Scan for the cell matching the given text and deliver its (X, Y) coordinate at center. 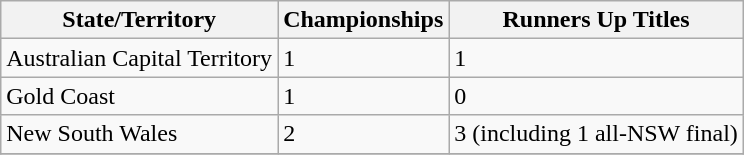
Australian Capital Territory (140, 58)
2 (364, 134)
State/Territory (140, 20)
New South Wales (140, 134)
Runners Up Titles (596, 20)
3 (including 1 all-NSW final) (596, 134)
Championships (364, 20)
Gold Coast (140, 96)
0 (596, 96)
